Scan for the cell matching the given text and deliver its [X, Y] coordinate at center. 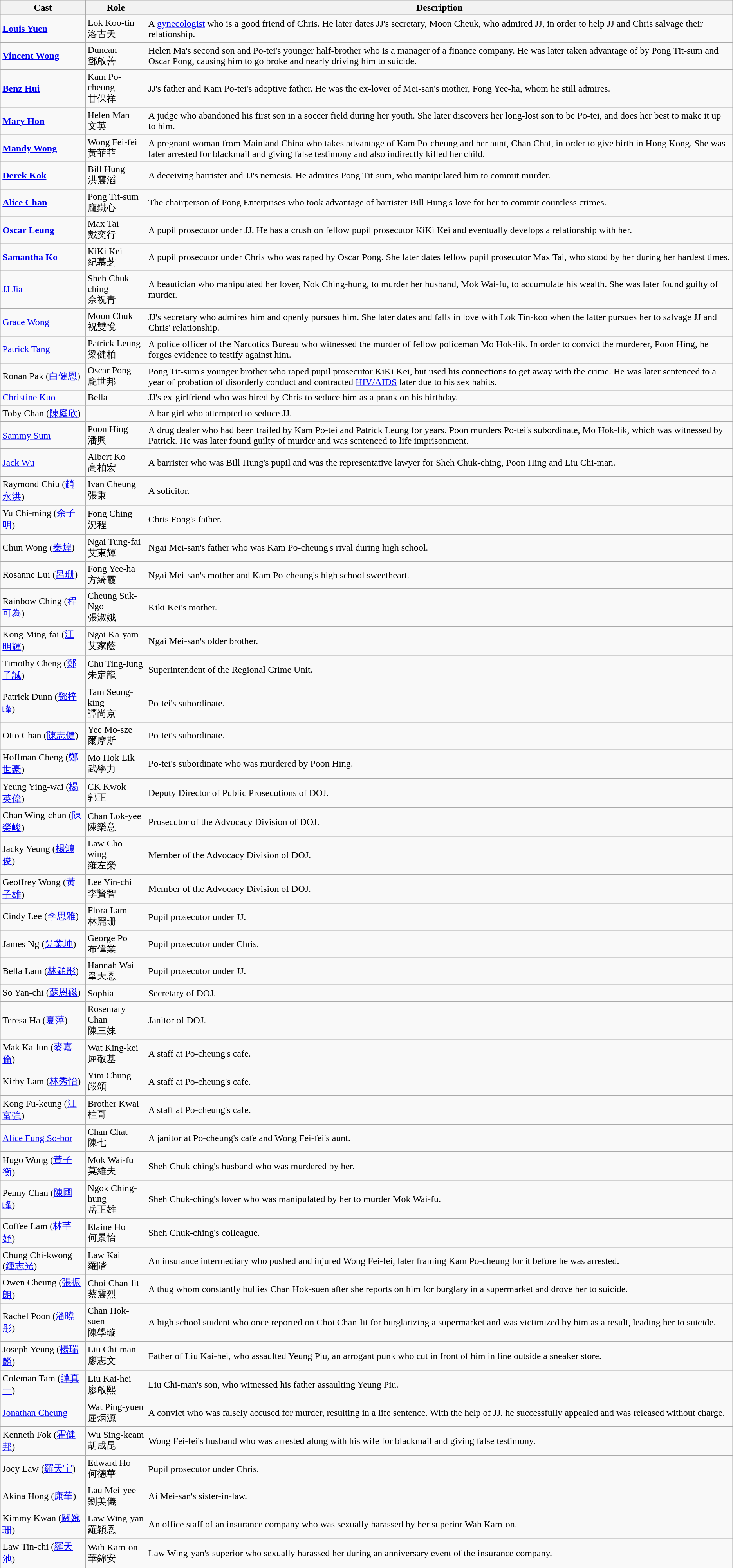
A barrister who was Bill Hung's pupil and was the representative lawyer for Sheh Chuk-ching, Poon Hing and Liu Chi-man. [439, 463]
Law Wing-yan羅穎恩 [116, 1525]
Raymond Chiu (趙永洪) [43, 491]
Ai Mei-san's sister-in-law. [439, 1496]
Samantha Ko [43, 257]
Patrick Dunn (鄧梓峰) [43, 704]
Patrick Leung梁健柏 [116, 349]
Sheh Chuk-ching's husband who was murdered by her. [439, 1166]
Kimmy Kwan (關婉珊) [43, 1525]
An insurance intermediary who pushed and injured Wong Fei-fei, later framing Kam Po-cheung for it before he was arrested. [439, 1261]
JJ Jia [43, 290]
JJ's father and Kam Po-tei's adoptive father. He was the ex-lover of Mei-san's mother, Fong Yee-ha, whom he still admires. [439, 88]
Cast [43, 8]
CK Kwok郭正 [116, 793]
Chung Chi-kwong (鍾志光) [43, 1261]
KiKi Kei紀慕芝 [116, 257]
Vincent Wong [43, 56]
Joey Law (羅天宇) [43, 1469]
Sammy Sum [43, 436]
Teresa Ha (夏萍) [43, 1021]
Max Tai 戴奕行 [116, 230]
Helen Man文英 [116, 121]
Patrick Tang [43, 349]
Coleman Tam (譚真一) [43, 1385]
Bella [116, 398]
Chan Lok-yee陳樂意 [116, 822]
Edward Ho何德華 [116, 1469]
Role [116, 8]
A bar girl who attempted to seduce JJ. [439, 413]
Bella Lam (林穎彤) [43, 971]
Law Tin-chi (羅天池) [43, 1554]
Mo Hok Lik武學力 [116, 764]
Liu Kai-hei廖啟熙 [116, 1385]
Cindy Lee (李思雅) [43, 917]
Choi Chan-lit蔡震烈 [116, 1289]
Fong Ching況程 [116, 520]
Chan Wing-chun (陳榮峻) [43, 822]
Rosanne Lui (呂珊) [43, 575]
Ngai Ka-yam艾家蔭 [116, 641]
Albert Ko高柏宏 [116, 463]
Mak Ka-lun (麥嘉倫) [43, 1054]
Ivan Cheung張秉 [116, 491]
Liu Chi-man廖志文 [116, 1356]
Sheh Chuk-ching佘祝青 [116, 290]
Wu Sing-keam胡成昆 [116, 1441]
Rosemary Chan陳三妹 [116, 1021]
Father of Liu Kai-hei, who assaulted Yeung Piu, an arrogant punk who cut in front of him in line outside a sneaker store. [439, 1356]
Ngai Mei-san's father who was Kam Po-cheung's rival during high school. [439, 548]
Grace Wong [43, 322]
An office staff of an insurance company who was sexually harassed by her superior Wah Kam-on. [439, 1525]
A deceiving barrister and JJ's nemesis. He admires Pong Tit-sum, who manipulated him to commit murder. [439, 176]
Cheung Suk-Ngo張淑娥 [116, 607]
Ronan Pak (白健恩) [43, 377]
Chu Ting-lung朱定龍 [116, 670]
JJ's ex-girlfriend who was hired by Chris to seduce him as a prank on his birthday. [439, 398]
Alice Chan [43, 203]
Rachel Poon (潘曉彤) [43, 1323]
Joseph Yeung (楊瑞麟) [43, 1356]
Deputy Director of Public Prosecutions of DOJ. [439, 793]
Wong Fei-fei's husband who was arrested along with his wife for blackmail and giving false testimony. [439, 1441]
Yim Chung嚴頌 [116, 1082]
Mok Wai-fu莫維夫 [116, 1166]
The chairperson of Pong Enterprises who took advantage of barrister Bill Hung's love for her to commit countless crimes. [439, 203]
Penny Chan (陳國峰) [43, 1200]
Geoffrey Wong (黃子雄) [43, 889]
Ngai Tung-fai艾東輝 [116, 548]
Poon Hing潘興 [116, 436]
Oscar Pong 龐世邦 [116, 377]
Rainbow Ching (程可為) [43, 607]
Louis Yuen [43, 29]
Yeung Ying-wai (楊英偉) [43, 793]
Kirby Lam (林秀怡) [43, 1082]
Chan Chat陳七 [116, 1138]
Kong Fu-keung (江富強) [43, 1110]
Wat Ping-yuen屈炳源 [116, 1413]
Law Cho-wing羅左榮 [116, 855]
George Po布偉業 [116, 944]
Toby Chan (陳庭欣) [43, 413]
Wat King-kei屈敬基 [116, 1054]
Sheh Chuk-ching's colleague. [439, 1233]
Yu Chi-ming (余子明) [43, 520]
Superintendent of the Regional Crime Unit. [439, 670]
Sheh Chuk-ching's lover who was manipulated by her to murder Mok Wai-fu. [439, 1200]
A solicitor. [439, 491]
Lau Mei-yee劉美儀 [116, 1496]
Jacky Yeung (楊鴻俊) [43, 855]
A thug whom constantly bullies Chan Hok-suen after she reports on him for burglary in a supermarket and drove her to suicide. [439, 1289]
Kam Po-cheung 甘保祥 [116, 88]
Ngai Mei-san's older brother. [439, 641]
Alice Fung So-bor [43, 1138]
Hugo Wong (黃子衡) [43, 1166]
Tam Seung-king譚尚京 [116, 704]
Sophia [116, 993]
Kenneth Fok (霍健邦) [43, 1441]
So Yan-chi (蘇恩磁) [43, 993]
Hoffman Cheng (鄭世豪) [43, 764]
Lee Yin-chi李賢智 [116, 889]
Law Wing-yan's superior who sexually harassed her during an anniversary event of the insurance company. [439, 1554]
Lok Koo-tin 洛古天 [116, 29]
Chris Fong's father. [439, 520]
Bill Hung洪震滔 [116, 176]
Jack Wu [43, 463]
Wah Kam-on華錦安 [116, 1554]
Brother Kwai柱哥 [116, 1110]
Wong Fei-fei黃菲菲 [116, 148]
Law Kai羅階 [116, 1261]
Moon Chuk祝雙悅 [116, 322]
Otto Chan (陳志健) [43, 736]
Janitor of DOJ. [439, 1021]
Yee Mo-sze爾摩斯 [116, 736]
Liu Chi-man's son, who witnessed his father assaulting Yeung Piu. [439, 1385]
Hannah Wai韋天恩 [116, 971]
Fong Yee-ha方綺霞 [116, 575]
Mandy Wong [43, 148]
Pong Tit-sum 龐鐵心 [116, 203]
Owen Cheung (張振朗) [43, 1289]
Chan Hok-suen陳學璇 [116, 1323]
Timothy Cheng (鄭子誠) [43, 670]
Coffee Lam (林芊妤) [43, 1233]
Akina Hong (康華) [43, 1496]
Duncan鄧啟善 [116, 56]
Oscar Leung [43, 230]
Mary Hon [43, 121]
Christine Kuo [43, 398]
Description [439, 8]
Po-tei's subordinate who was murdered by Poon Hing. [439, 764]
Kong Ming-fai (江明輝) [43, 641]
Secretary of DOJ. [439, 993]
Ngai Mei-san's mother and Kam Po-cheung's high school sweetheart. [439, 575]
Chun Wong (秦煌) [43, 548]
Ngok Ching-hung岳正雄 [116, 1200]
Benz Hui [43, 88]
Elaine Ho何景怡 [116, 1233]
James Ng (吳業坤) [43, 944]
Jonathan Cheung [43, 1413]
A janitor at Po-cheung's cafe and Wong Fei-fei's aunt. [439, 1138]
Kiki Kei's mother. [439, 607]
Flora Lam林麗珊 [116, 917]
A pupil prosecutor under JJ. He has a crush on fellow pupil prosecutor KiKi Kei and eventually develops a relationship with her. [439, 230]
Prosecutor of the Advocacy Division of DOJ. [439, 822]
Derek Kok [43, 176]
